Extract the (X, Y) coordinate from the center of the cell holding the provided text.  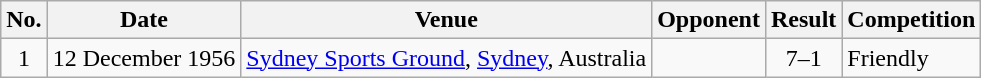
Venue (446, 20)
7–1 (803, 58)
No. (24, 20)
12 December 1956 (144, 58)
Competition (912, 20)
Sydney Sports Ground, Sydney, Australia (446, 58)
Opponent (709, 20)
Result (803, 20)
Friendly (912, 58)
1 (24, 58)
Date (144, 20)
